For the text-containing cell, return its midpoint in [x, y] coordinate format. 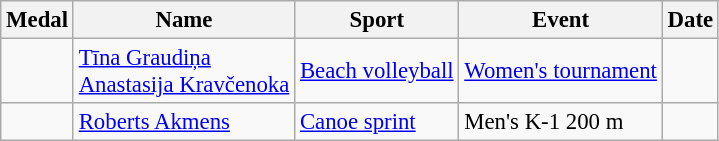
Canoe sprint [377, 122]
Women's tournament [560, 72]
Date [690, 20]
Name [184, 20]
Sport [377, 20]
Tīna GraudiņaAnastasija Kravčenoka [184, 72]
Roberts Akmens [184, 122]
Men's K-1 200 m [560, 122]
Medal [38, 20]
Beach volleyball [377, 72]
Event [560, 20]
